From the cell containing the given text, extract its center point as [X, Y] coordinate. 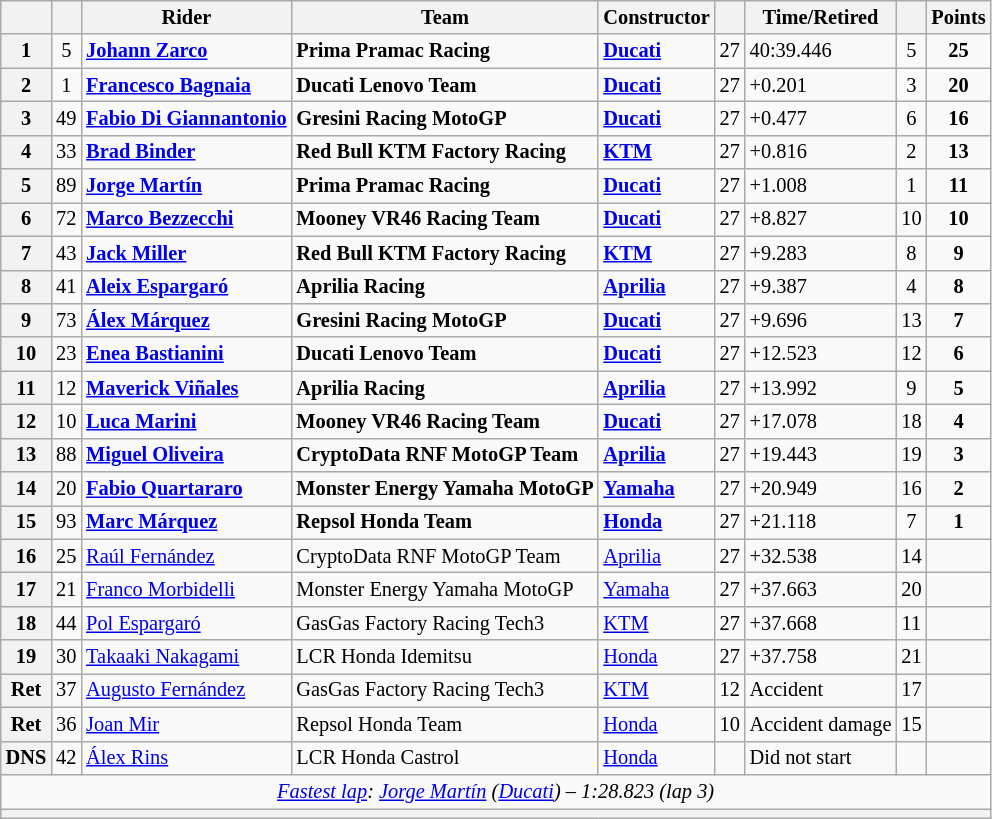
Constructor [656, 17]
43 [66, 253]
Team [444, 17]
Álex Rins [186, 758]
36 [66, 724]
49 [66, 118]
42 [66, 758]
Rider [186, 17]
Brad Binder [186, 152]
+1.008 [821, 186]
Time/Retired [821, 17]
+12.523 [821, 354]
LCR Honda Castrol [444, 758]
33 [66, 152]
Accident [821, 690]
+20.949 [821, 489]
41 [66, 287]
+17.078 [821, 421]
93 [66, 522]
Enea Bastianini [186, 354]
40:39.446 [821, 51]
Did not start [821, 758]
Fastest lap: Jorge Martín (Ducati) – 1:28.823 (lap 3) [496, 791]
+32.538 [821, 556]
+37.663 [821, 589]
+0.477 [821, 118]
37 [66, 690]
Pol Espargaró [186, 623]
Fabio Di Giannantonio [186, 118]
+9.387 [821, 287]
Luca Marini [186, 421]
Augusto Fernández [186, 690]
+37.668 [821, 623]
+37.758 [821, 657]
Álex Márquez [186, 320]
Raúl Fernández [186, 556]
+21.118 [821, 522]
+8.827 [821, 219]
+0.816 [821, 152]
89 [66, 186]
Jack Miller [186, 253]
Joan Mir [186, 724]
+13.992 [821, 388]
23 [66, 354]
Jorge Martín [186, 186]
Miguel Oliveira [186, 455]
Francesco Bagnaia [186, 85]
Johann Zarco [186, 51]
Franco Morbidelli [186, 589]
+0.201 [821, 85]
Marc Márquez [186, 522]
88 [66, 455]
73 [66, 320]
Marco Bezzecchi [186, 219]
30 [66, 657]
Aleix Espargaró [186, 287]
Points [958, 17]
Takaaki Nakagami [186, 657]
+19.443 [821, 455]
44 [66, 623]
DNS [26, 758]
+9.696 [821, 320]
+9.283 [821, 253]
Fabio Quartararo [186, 489]
Maverick Viñales [186, 388]
72 [66, 219]
Accident damage [821, 724]
LCR Honda Idemitsu [444, 657]
